For the text-containing cell, return its midpoint in [X, Y] coordinate format. 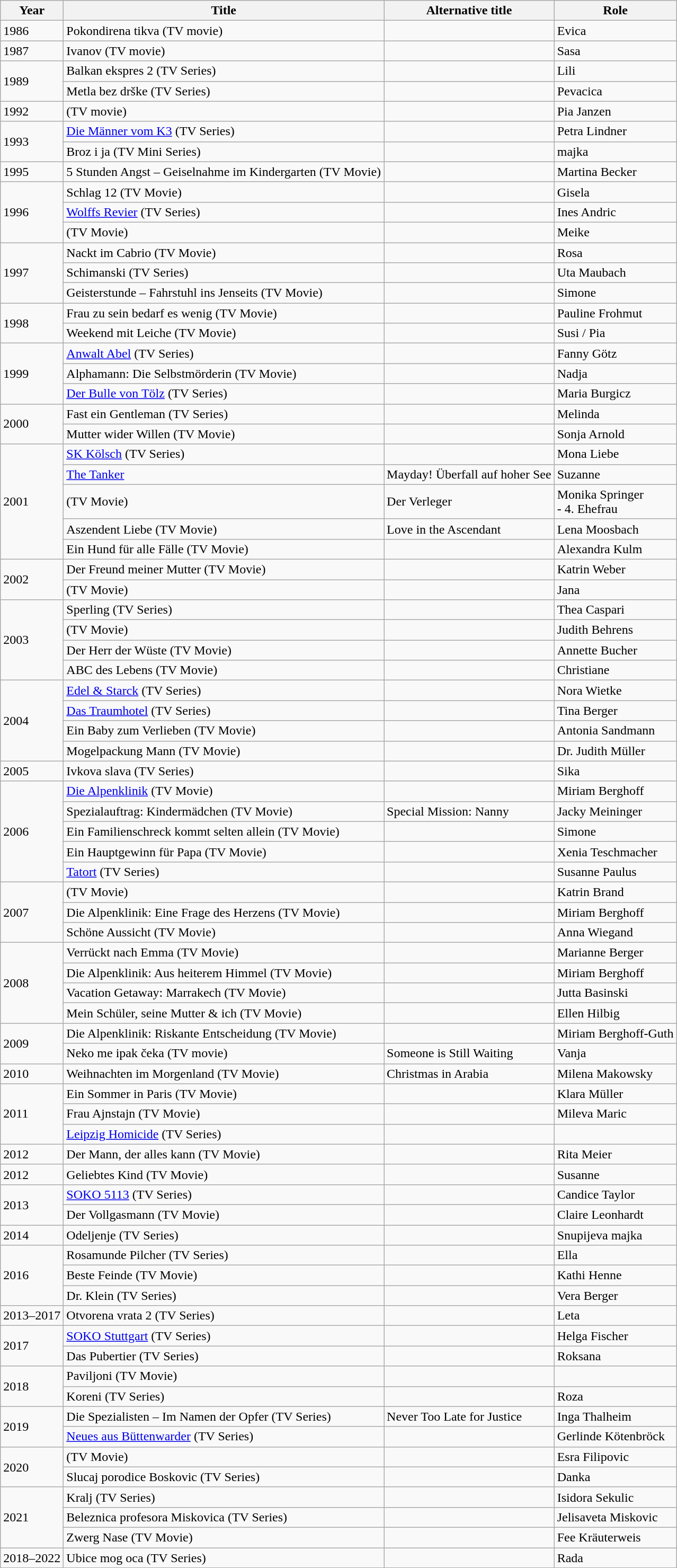
Geliebtes Kind (TV Movie) [224, 1174]
Vacation Getaway: Marrakech (TV Movie) [224, 993]
Der Vollgasmann (TV Movie) [224, 1215]
Pauline Frohmut [616, 313]
Mayday! Überfall auf hoher See [469, 474]
Sonja Arnold [616, 434]
Beleznica profesora Miskovica (TV Series) [224, 1517]
5 Stunden Angst – Geiselnahme im Kindergarten (TV Movie) [224, 172]
Geisterstunde – Fahrstuhl ins Jenseits (TV Movie) [224, 293]
SK Kölsch (TV Series) [224, 454]
1989 [32, 81]
Weihnachten im Morgenland (TV Movie) [224, 1074]
Antonia Sandmann [616, 731]
Pia Janzen [616, 111]
Alphamann: Die Selbstmörderin (TV Movie) [224, 374]
Lili [616, 71]
Pokondirena tikva (TV movie) [224, 31]
Mein Schüler, seine Mutter & ich (TV Movie) [224, 1013]
Anna Wiegand [616, 933]
majka [616, 152]
Nora Wietke [616, 690]
1995 [32, 172]
Susanne Paulus [616, 872]
Special Mission: Nanny [469, 811]
SOKO 5113 (TV Series) [224, 1194]
Kathi Henne [616, 1275]
The Tanker [224, 474]
Neues aus Büttenwarder (TV Series) [224, 1437]
Jacky Meininger [616, 811]
Sika [616, 771]
Odeljenje (TV Series) [224, 1235]
Die Alpenklinik: Aus heiterem Himmel (TV Movie) [224, 973]
Frau Ajnstajn (TV Movie) [224, 1114]
2004 [32, 721]
Paviljoni (TV Movie) [224, 1376]
2021 [32, 1517]
Nackt im Cabrio (TV Movie) [224, 253]
Der Verleger [469, 501]
Ella [616, 1255]
Das Pubertier (TV Series) [224, 1356]
2016 [32, 1275]
Alternative title [469, 11]
Someone is Still Waiting [469, 1053]
Nadja [616, 374]
Ivkova slava (TV Series) [224, 771]
Balkan ekspres 2 (TV Series) [224, 71]
Helga Fischer [616, 1336]
Mutter wider Willen (TV Movie) [224, 434]
Danka [616, 1477]
Klara Müller [616, 1094]
Ein Hauptgewinn für Papa (TV Movie) [224, 852]
2001 [32, 501]
Rada [616, 1557]
Anwalt Abel (TV Series) [224, 353]
2008 [32, 983]
Jelisaveta Miskovic [616, 1517]
Wolffs Revier (TV Series) [224, 212]
2019 [32, 1427]
Katrin Brand [616, 892]
Martina Becker [616, 172]
Koreni (TV Series) [224, 1396]
Ubice mog oca (TV Series) [224, 1557]
1993 [32, 141]
Pevacica [616, 91]
Spezialauftrag: Kindermädchen (TV Movie) [224, 811]
2003 [32, 640]
Love in the Ascendant [469, 529]
Die Alpenklinik: Riskante Entscheidung (TV Movie) [224, 1033]
2009 [32, 1043]
Ellen Hilbig [616, 1013]
Ein Hund für alle Fälle (TV Movie) [224, 549]
Suzanne [616, 474]
Susanne [616, 1174]
Thea Caspari [616, 610]
Alexandra Kulm [616, 549]
Vera Berger [616, 1296]
Ivanov (TV movie) [224, 51]
SOKO Stuttgart (TV Series) [224, 1336]
Jutta Basinski [616, 993]
2018 [32, 1386]
Sperling (TV Series) [224, 610]
Candice Taylor [616, 1194]
Tatort (TV Series) [224, 872]
Roza [616, 1396]
Ein Sommer in Paris (TV Movie) [224, 1094]
1999 [32, 374]
Susi / Pia [616, 333]
2013–2017 [32, 1316]
Fast ein Gentleman (TV Series) [224, 414]
Fee Kräuterweis [616, 1537]
Christmas in Arabia [469, 1074]
2011 [32, 1114]
Maria Burgicz [616, 394]
Tina Berger [616, 711]
Der Freund meiner Mutter (TV Movie) [224, 569]
Jana [616, 590]
2005 [32, 771]
Edel & Starck (TV Series) [224, 690]
Das Traumhotel (TV Series) [224, 711]
Meike [616, 232]
Vanja [616, 1053]
Die Spezialisten – Im Namen der Opfer (TV Series) [224, 1416]
Schlag 12 (TV Movie) [224, 192]
Snupijeva majka [616, 1235]
2007 [32, 912]
Beste Feinde (TV Movie) [224, 1275]
Weekend mit Leiche (TV Movie) [224, 333]
Fanny Götz [616, 353]
Ein Familienschreck kommt selten allein (TV Movie) [224, 831]
Leipzig Homicide (TV Series) [224, 1134]
Inga Thalheim [616, 1416]
Year [32, 11]
Role [616, 11]
Title [224, 11]
Dr. Judith Müller [616, 751]
Esra Filipovic [616, 1457]
Xenia Teschmacher [616, 852]
Broz i ja (TV Mini Series) [224, 152]
Never Too Late for Justice [469, 1416]
Verrückt nach Emma (TV Movie) [224, 953]
1992 [32, 111]
Leta [616, 1316]
2000 [32, 424]
Roksana [616, 1356]
2017 [32, 1346]
2002 [32, 579]
Judith Behrens [616, 630]
1987 [32, 51]
Monika Springer- 4. Ehefrau [616, 501]
Die Alpenklinik (TV Movie) [224, 791]
Rosamunde Pilcher (TV Series) [224, 1255]
Milena Makowsky [616, 1074]
1997 [32, 273]
Lena Moosbach [616, 529]
Zwerg Nase (TV Movie) [224, 1537]
Otvorena vrata 2 (TV Series) [224, 1316]
Ines Andric [616, 212]
Mileva Maric [616, 1114]
Kralj (TV Series) [224, 1497]
1996 [32, 212]
Mogelpackung Mann (TV Movie) [224, 751]
2010 [32, 1074]
(TV movie) [224, 111]
Petra Lindner [616, 131]
Frau zu sein bedarf es wenig (TV Movie) [224, 313]
1998 [32, 323]
Metla bez drške (TV Series) [224, 91]
Schimanski (TV Series) [224, 273]
2018–2022 [32, 1557]
Der Herr der Wüste (TV Movie) [224, 650]
Die Männer vom K3 (TV Series) [224, 131]
Melinda [616, 414]
Christiane [616, 670]
Aszendent Liebe (TV Movie) [224, 529]
Katrin Weber [616, 569]
Die Alpenklinik: Eine Frage des Herzens (TV Movie) [224, 912]
Claire Leonhardt [616, 1215]
Annette Bucher [616, 650]
Miriam Berghoff-Guth [616, 1033]
2020 [32, 1467]
Ein Baby zum Verlieben (TV Movie) [224, 731]
Isidora Sekulic [616, 1497]
Rosa [616, 253]
Rita Meier [616, 1154]
Sasa [616, 51]
1986 [32, 31]
2006 [32, 831]
2014 [32, 1235]
Evica [616, 31]
Der Bulle von Tölz (TV Series) [224, 394]
2013 [32, 1204]
ABC des Lebens (TV Movie) [224, 670]
Marianne Berger [616, 953]
Slucaj porodice Boskovic (TV Series) [224, 1477]
Gerlinde Kötenbröck [616, 1437]
Der Mann, der alles kann (TV Movie) [224, 1154]
Gisela [616, 192]
Uta Maubach [616, 273]
Neko me ipak čeka (TV movie) [224, 1053]
Mona Liebe [616, 454]
Dr. Klein (TV Series) [224, 1296]
Schöne Aussicht (TV Movie) [224, 933]
